Detect which cell encompasses the target text, then output its [X, Y] center coordinate. 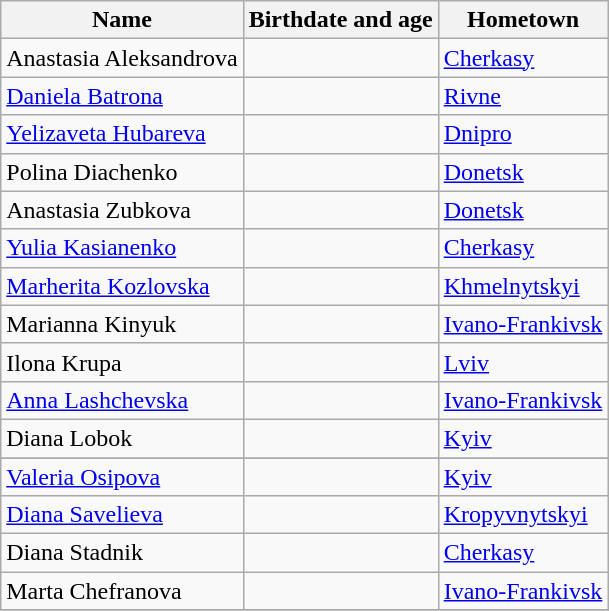
Yelizaveta Hubareva [122, 134]
Anastasia Aleksandrova [122, 58]
Ilona Krupa [122, 362]
Marherita Kozlovska [122, 286]
Rivne [523, 96]
Marianna Kinyuk [122, 324]
Anastasia Zubkova [122, 210]
Diana Savelieva [122, 515]
Valeria Osipova [122, 477]
Diana Stadnik [122, 553]
Lviv [523, 362]
Kropyvnytskyi [523, 515]
Hometown [523, 20]
Dnipro [523, 134]
Diana Lobok [122, 438]
Khmelnytskyi [523, 286]
Polina Diachenko [122, 172]
Marta Chefranova [122, 591]
Yulia Kasianenko [122, 248]
Anna Lashchevska [122, 400]
Birthdate and age [340, 20]
Name [122, 20]
Daniela Batrona [122, 96]
